Capture the cell that displays the provided text and extract its [x, y] central coordinate. 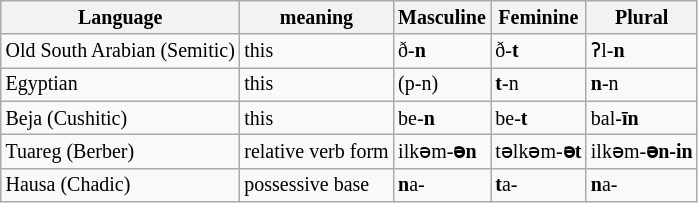
Egyptian [120, 84]
ta- [538, 184]
t-n [538, 84]
Feminine [538, 18]
possessive base [317, 184]
ilkəm-ən [442, 152]
n-n [642, 84]
Language [120, 18]
bal-īn [642, 118]
Masculine [442, 18]
Old South Arabian (Semitic) [120, 52]
ʔl-n [642, 52]
be-t [538, 118]
ð-n [442, 52]
Beja (Cushitic) [120, 118]
ð-t [538, 52]
(p-n) [442, 84]
təlkəm-ət [538, 152]
relative verb form [317, 152]
Tuareg (Berber) [120, 152]
be-n [442, 118]
Plural [642, 18]
Hausa (Chadic) [120, 184]
ilkəm-ən-in [642, 152]
meaning [317, 18]
